Search for the cell housing the specified text and yield its [x, y] center coordinate. 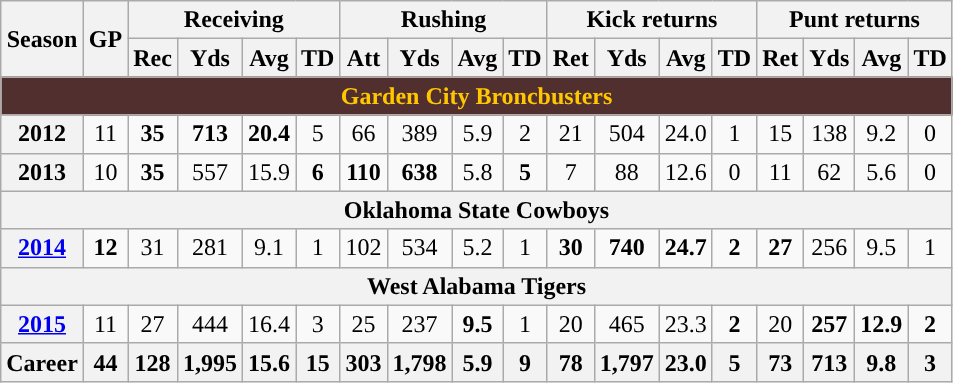
389 [420, 134]
88 [626, 172]
2015 [42, 324]
23.3 [686, 324]
12.6 [686, 172]
West Alabama Tigers [477, 286]
Rushing [444, 20]
15.9 [268, 172]
24.0 [686, 134]
Punt returns [855, 20]
Oklahoma State Cowboys [477, 210]
6 [318, 172]
10 [105, 172]
Rec [153, 58]
303 [364, 362]
20.4 [268, 134]
256 [830, 248]
237 [420, 324]
25 [364, 324]
9.2 [882, 134]
534 [420, 248]
1,797 [626, 362]
7 [570, 172]
Kick returns [652, 20]
GP [105, 39]
557 [210, 172]
78 [570, 362]
138 [830, 134]
Season [42, 39]
5.6 [882, 172]
102 [364, 248]
12.9 [882, 324]
110 [364, 172]
73 [780, 362]
128 [153, 362]
281 [210, 248]
9 [525, 362]
21 [570, 134]
Att [364, 58]
257 [830, 324]
23.0 [686, 362]
2012 [42, 134]
12 [105, 248]
2013 [42, 172]
Garden City Broncbusters [477, 96]
44 [105, 362]
66 [364, 134]
465 [626, 324]
9.1 [268, 248]
1,798 [420, 362]
30 [570, 248]
16.4 [268, 324]
444 [210, 324]
2014 [42, 248]
5.8 [478, 172]
24.7 [686, 248]
31 [153, 248]
Career [42, 362]
Receiving [234, 20]
9.8 [882, 362]
504 [626, 134]
638 [420, 172]
740 [626, 248]
15.6 [268, 362]
62 [830, 172]
1,995 [210, 362]
5.2 [478, 248]
